Locate the cell with the specified text and output its [X, Y] center coordinate. 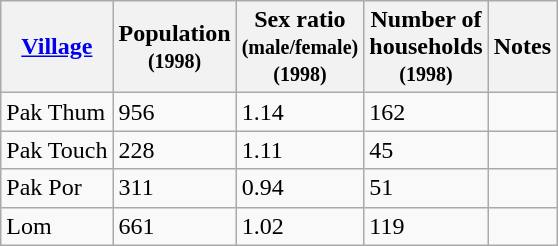
Pak Touch [57, 150]
0.94 [300, 188]
Pak Por [57, 188]
Lom [57, 226]
1.02 [300, 226]
1.11 [300, 150]
Number ofhouseholds(1998) [426, 47]
Population(1998) [174, 47]
Pak Thum [57, 112]
661 [174, 226]
228 [174, 150]
Village [57, 47]
Notes [522, 47]
45 [426, 150]
Sex ratio(male/female)(1998) [300, 47]
119 [426, 226]
162 [426, 112]
51 [426, 188]
311 [174, 188]
956 [174, 112]
1.14 [300, 112]
